Detect which cell encompasses the target text, then output its (X, Y) center coordinate. 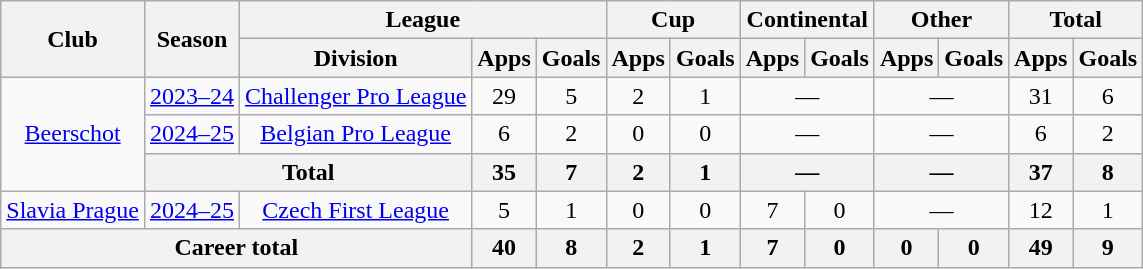
40 (504, 248)
37 (1041, 172)
35 (504, 172)
Challenger Pro League (356, 96)
Club (73, 39)
Continental (807, 20)
2023–24 (192, 96)
Beerschot (73, 134)
League (423, 20)
29 (504, 96)
49 (1041, 248)
Other (941, 20)
Career total (236, 248)
Cup (673, 20)
Slavia Prague (73, 210)
31 (1041, 96)
Season (192, 39)
9 (1108, 248)
Division (356, 58)
Czech First League (356, 210)
12 (1041, 210)
Belgian Pro League (356, 134)
